Locate the cell with the specified text and output its (x, y) center coordinate. 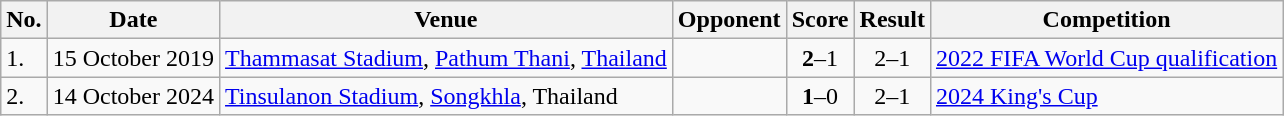
1. (24, 58)
15 October 2019 (133, 58)
2024 King's Cup (1106, 96)
1–0 (820, 96)
No. (24, 20)
Tinsulanon Stadium, Songkhla, Thailand (446, 96)
Result (892, 20)
Opponent (729, 20)
2. (24, 96)
2022 FIFA World Cup qualification (1106, 58)
Score (820, 20)
Date (133, 20)
14 October 2024 (133, 96)
Competition (1106, 20)
Thammasat Stadium, Pathum Thani, Thailand (446, 58)
Venue (446, 20)
